Return the (X, Y) coordinate for the center point of the cell that contains the specified text.  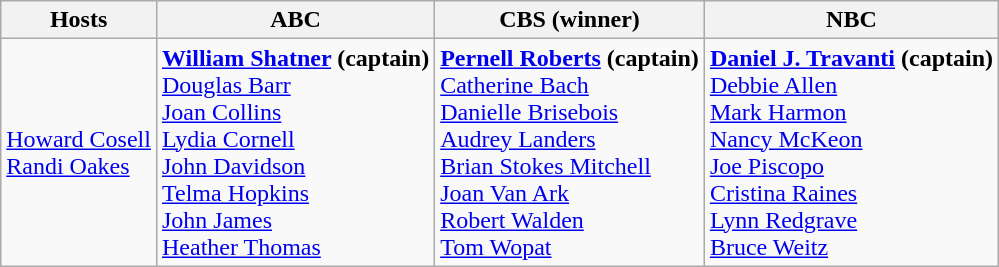
Pernell Roberts (captain)Catherine BachDanielle BriseboisAudrey LandersBrian Stokes MitchellJoan Van ArkRobert WaldenTom Wopat (570, 152)
William Shatner (captain)Douglas BarrJoan CollinsLydia CornellJohn DavidsonTelma HopkinsJohn JamesHeather Thomas (295, 152)
CBS (winner) (570, 20)
ABC (295, 20)
Hosts (79, 20)
Daniel J. Travanti (captain)Debbie AllenMark HarmonNancy McKeonJoe PiscopoCristina RainesLynn RedgraveBruce Weitz (851, 152)
Howard CosellRandi Oakes (79, 152)
NBC (851, 20)
